Output the [X, Y] coordinate of the center of the cell containing the given text.  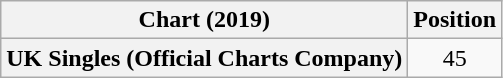
45 [455, 58]
UK Singles (Official Charts Company) [204, 58]
Chart (2019) [204, 20]
Position [455, 20]
